Scan for the cell matching the given text and deliver its (X, Y) coordinate at center. 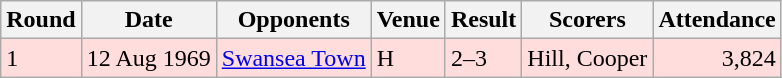
H (408, 58)
3,824 (717, 58)
Result (483, 20)
12 Aug 1969 (148, 58)
Opponents (294, 20)
1 (41, 58)
Scorers (588, 20)
Attendance (717, 20)
2–3 (483, 58)
Venue (408, 20)
Round (41, 20)
Hill, Cooper (588, 58)
Date (148, 20)
Swansea Town (294, 58)
